Find where the given text appears and provide that cell's center as (x, y) coordinate. 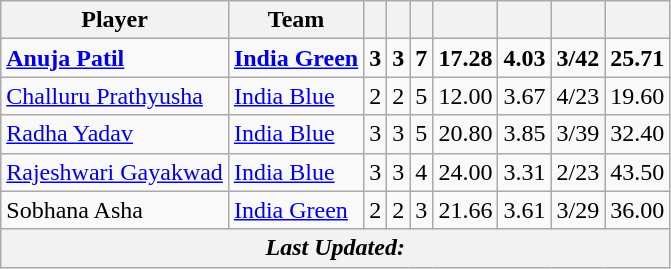
12.00 (466, 96)
3/29 (578, 210)
Team (296, 20)
4 (422, 172)
2/23 (578, 172)
17.28 (466, 58)
4/23 (578, 96)
Last Updated: (336, 248)
25.71 (638, 58)
3/39 (578, 134)
21.66 (466, 210)
3.85 (524, 134)
Player (115, 20)
19.60 (638, 96)
20.80 (466, 134)
3.67 (524, 96)
Radha Yadav (115, 134)
36.00 (638, 210)
32.40 (638, 134)
3.31 (524, 172)
3/42 (578, 58)
Rajeshwari Gayakwad (115, 172)
4.03 (524, 58)
3.61 (524, 210)
Anuja Patil (115, 58)
Challuru Prathyusha (115, 96)
Sobhana Asha (115, 210)
43.50 (638, 172)
7 (422, 58)
24.00 (466, 172)
